From the cell containing the given text, extract its center point as (x, y) coordinate. 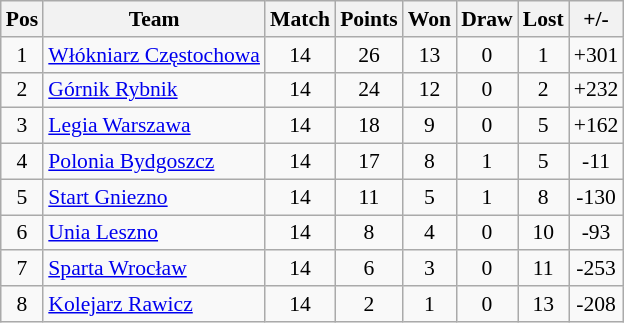
17 (369, 162)
+162 (596, 126)
18 (369, 126)
12 (430, 90)
Won (430, 19)
Górnik Rybnik (154, 90)
Kolejarz Rawicz (154, 304)
Legia Warszawa (154, 126)
-93 (596, 233)
Unia Leszno (154, 233)
Match (300, 19)
Włókniarz Częstochowa (154, 55)
9 (430, 126)
Pos (22, 19)
Draw (487, 19)
Points (369, 19)
26 (369, 55)
Polonia Bydgoszcz (154, 162)
-208 (596, 304)
Start Gniezno (154, 197)
+301 (596, 55)
+/- (596, 19)
-130 (596, 197)
Team (154, 19)
-253 (596, 269)
+232 (596, 90)
-11 (596, 162)
24 (369, 90)
10 (544, 233)
Lost (544, 19)
Sparta Wrocław (154, 269)
7 (22, 269)
